Capture the cell that displays the provided text and extract its (x, y) central coordinate. 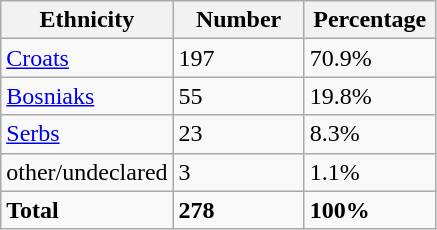
70.9% (370, 58)
3 (238, 172)
Total (87, 210)
Croats (87, 58)
Number (238, 20)
Percentage (370, 20)
Bosniaks (87, 96)
197 (238, 58)
19.8% (370, 96)
23 (238, 134)
55 (238, 96)
100% (370, 210)
Serbs (87, 134)
1.1% (370, 172)
8.3% (370, 134)
Ethnicity (87, 20)
278 (238, 210)
other/undeclared (87, 172)
